Find where the given text appears and provide that cell's center as [X, Y] coordinate. 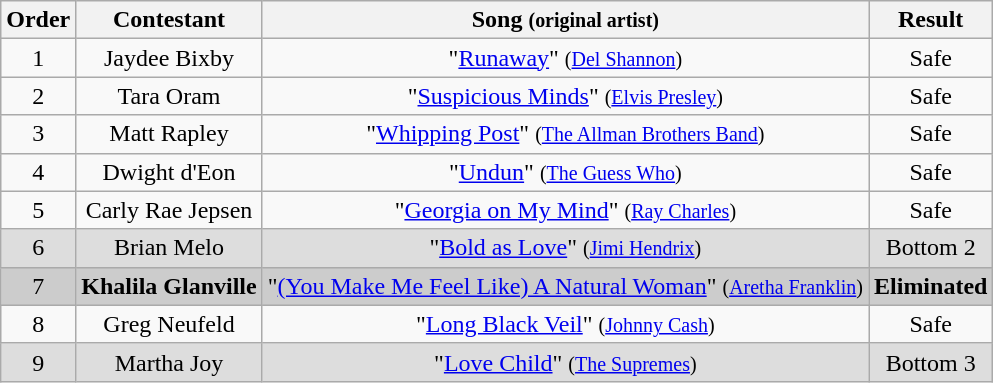
Dwight d'Eon [169, 172]
7 [38, 286]
6 [38, 248]
Carly Rae Jepsen [169, 210]
Contestant [169, 20]
Khalila Glanville [169, 286]
9 [38, 362]
"Whipping Post" (The Allman Brothers Band) [565, 134]
Matt Rapley [169, 134]
"Undun" (The Guess Who) [565, 172]
Song (original artist) [565, 20]
Martha Joy [169, 362]
"Bold as Love" (Jimi Hendrix) [565, 248]
4 [38, 172]
Jaydee Bixby [169, 58]
"(You Make Me Feel Like) A Natural Woman" (Aretha Franklin) [565, 286]
8 [38, 324]
Greg Neufeld [169, 324]
"Runaway" (Del Shannon) [565, 58]
Eliminated [930, 286]
"Love Child" (The Supremes) [565, 362]
2 [38, 96]
"Georgia on My Mind" (Ray Charles) [565, 210]
Bottom 2 [930, 248]
"Long Black Veil" (Johnny Cash) [565, 324]
5 [38, 210]
"Suspicious Minds" (Elvis Presley) [565, 96]
3 [38, 134]
Order [38, 20]
Brian Melo [169, 248]
Result [930, 20]
Tara Oram [169, 96]
Bottom 3 [930, 362]
1 [38, 58]
